Return the (x, y) coordinate for the center point of the cell that contains the specified text.  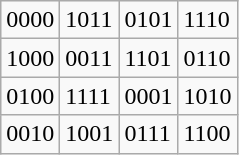
1100 (208, 134)
0000 (30, 20)
1010 (208, 96)
0111 (148, 134)
1101 (148, 58)
0010 (30, 134)
0011 (90, 58)
1110 (208, 20)
1001 (90, 134)
1011 (90, 20)
1000 (30, 58)
0101 (148, 20)
0100 (30, 96)
1111 (90, 96)
0110 (208, 58)
0001 (148, 96)
